Capture the cell that displays the provided text and extract its [X, Y] central coordinate. 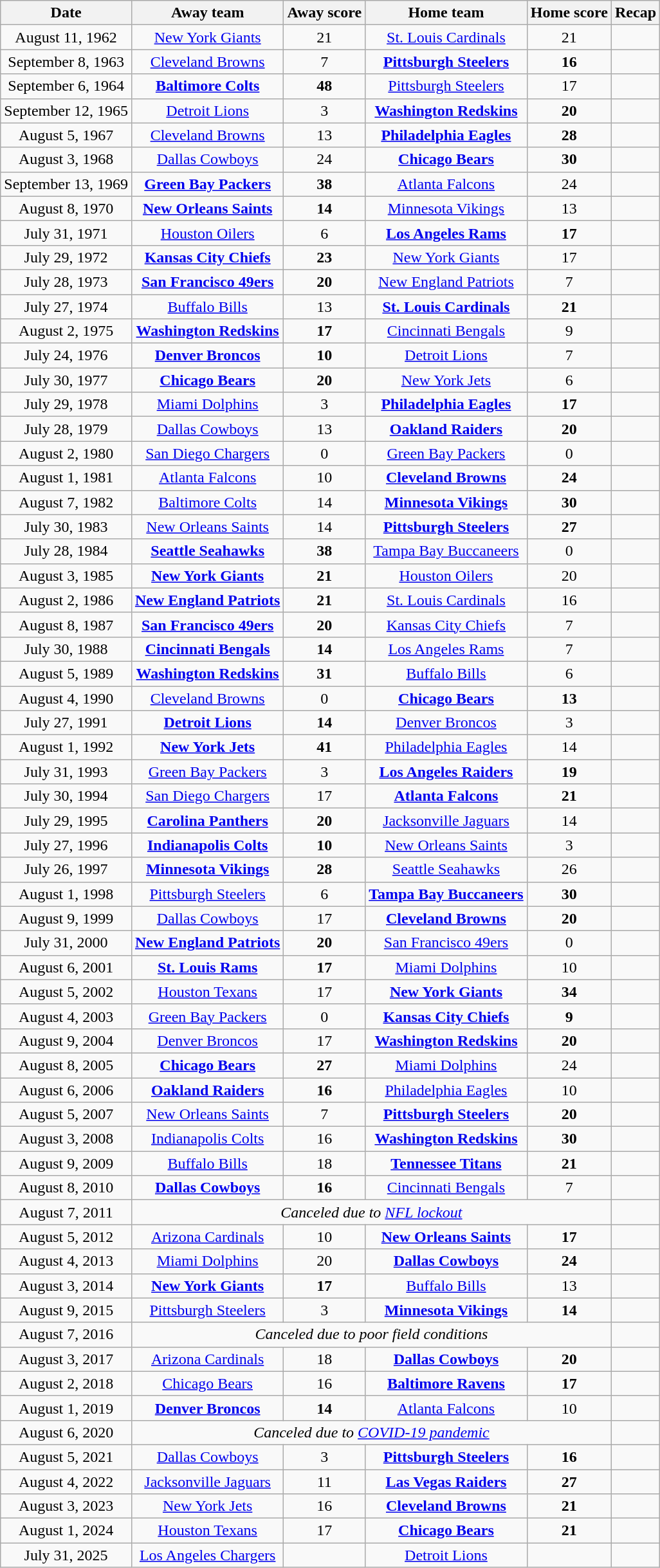
August 8, 2005 [66, 1065]
August 3, 2023 [66, 1506]
July 28, 1979 [66, 429]
St. Louis Rams [207, 967]
July 27, 1974 [66, 307]
Canceled due to COVID-19 pandemic [371, 1432]
August 8, 2010 [66, 1188]
August 9, 2004 [66, 1041]
August 5, 2007 [66, 1115]
Date [66, 13]
August 7, 2011 [66, 1212]
August 5, 2002 [66, 992]
August 5, 1967 [66, 135]
July 31, 1971 [66, 233]
Away team [207, 13]
July 30, 1983 [66, 527]
August 2, 2018 [66, 1383]
July 29, 1978 [66, 405]
31 [324, 673]
July 29, 1972 [66, 257]
Canceled due to NFL lockout [371, 1212]
August 3, 2017 [66, 1359]
July 27, 1996 [66, 845]
48 [324, 86]
August 5, 1989 [66, 673]
July 28, 1973 [66, 282]
August 1, 1998 [66, 894]
August 6, 2006 [66, 1090]
August 2, 1975 [66, 331]
Away score [324, 13]
August 1, 2019 [66, 1408]
August 4, 2022 [66, 1481]
26 [569, 870]
August 7, 1982 [66, 502]
Carolina Panthers [207, 821]
August 1, 1992 [66, 747]
August 11, 1962 [66, 37]
July 30, 1988 [66, 649]
July 31, 2000 [66, 943]
August 4, 1990 [66, 698]
August 2, 1980 [66, 453]
Baltimore Ravens [446, 1383]
Home team [446, 13]
Recap [636, 13]
September 13, 1969 [66, 184]
August 1, 2024 [66, 1531]
July 24, 1976 [66, 356]
August 5, 2021 [66, 1457]
23 [324, 257]
August 9, 1999 [66, 918]
41 [324, 747]
Tennessee Titans [446, 1163]
July 31, 2025 [66, 1555]
July 27, 1991 [66, 723]
August 1, 1981 [66, 478]
19 [569, 772]
August 8, 1970 [66, 208]
August 6, 2001 [66, 967]
August 3, 1968 [66, 160]
August 6, 2020 [66, 1432]
August 4, 2003 [66, 1016]
August 3, 1985 [66, 576]
Canceled due to poor field conditions [371, 1335]
August 5, 2012 [66, 1237]
August 8, 1987 [66, 624]
September 8, 1963 [66, 62]
July 30, 1977 [66, 380]
July 28, 1984 [66, 551]
September 12, 1965 [66, 111]
July 29, 1995 [66, 821]
11 [324, 1481]
July 30, 1994 [66, 796]
July 26, 1997 [66, 870]
Los Angeles Chargers [207, 1555]
August 3, 2008 [66, 1139]
August 4, 2013 [66, 1261]
Home score [569, 13]
August 9, 2009 [66, 1163]
Las Vegas Raiders [446, 1481]
September 6, 1964 [66, 86]
August 2, 1986 [66, 600]
34 [569, 992]
August 7, 2016 [66, 1335]
Los Angeles Raiders [446, 772]
August 9, 2015 [66, 1310]
August 3, 2014 [66, 1286]
July 31, 1993 [66, 772]
